Find where the given text appears and provide that cell's center as (x, y) coordinate. 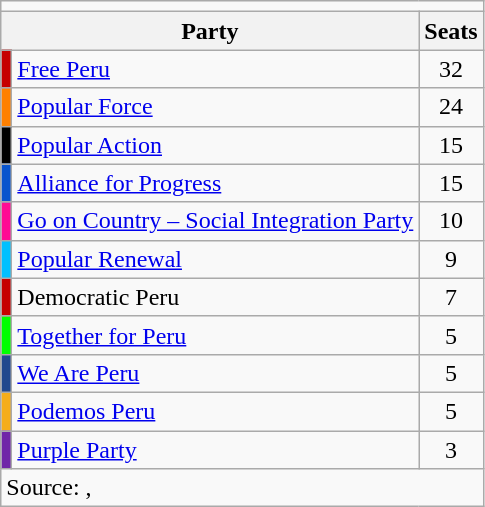
7 (451, 297)
Source: , (242, 488)
Popular Force (216, 107)
Popular Action (216, 145)
Alliance for Progress (216, 183)
Together for Peru (216, 335)
Go on Country – Social Integration Party (216, 221)
Democratic Peru (216, 297)
Popular Renewal (216, 259)
Party (210, 31)
Podemos Peru (216, 411)
We Are Peru (216, 373)
3 (451, 449)
32 (451, 69)
9 (451, 259)
Free Peru (216, 69)
Seats (451, 31)
24 (451, 107)
Purple Party (216, 449)
10 (451, 221)
